Pinpoint the cell where the given text exists, returning its [x, y] midpoint coordinate. 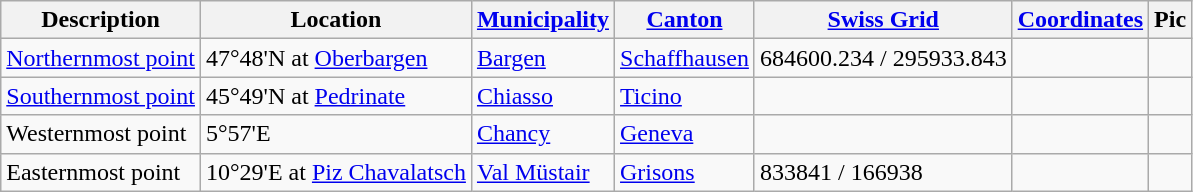
Coordinates [1080, 20]
5°57'E [336, 134]
Grisons [685, 172]
45°49'N at Pedrinate [336, 96]
Bargen [542, 58]
47°48'N at Oberbargen [336, 58]
Easternmost point [101, 172]
Geneva [685, 134]
Description [101, 20]
Swiss Grid [883, 20]
Chiasso [542, 96]
Canton [685, 20]
Val Müstair [542, 172]
833841 / 166938 [883, 172]
10°29'E at Piz Chavalatsch [336, 172]
Schaffhausen [685, 58]
Northernmost point [101, 58]
Location [336, 20]
Pic [1170, 20]
Ticino [685, 96]
Chancy [542, 134]
Municipality [542, 20]
Southernmost point [101, 96]
684600.234 / 295933.843 [883, 58]
Westernmost point [101, 134]
